Detect which cell encompasses the target text, then output its (x, y) center coordinate. 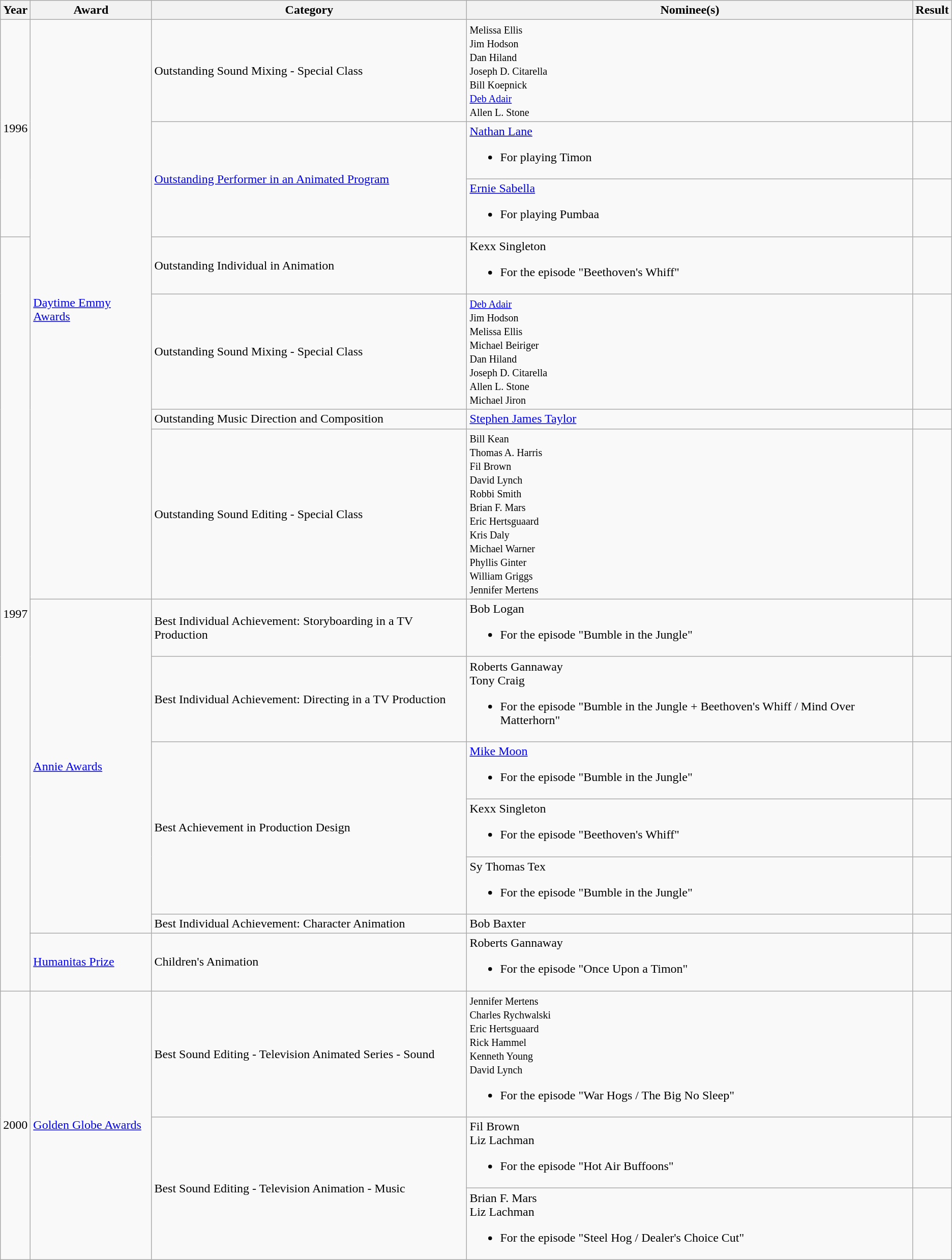
Sy Thomas TexFor the episode "Bumble in the Jungle" (690, 885)
Outstanding Sound Editing - Special Class (309, 514)
Jennifer MertensCharles RychwalskiEric HertsguaardRick HammelKenneth YoungDavid LynchFor the episode "War Hogs / The Big No Sleep" (690, 1054)
Bob Baxter (690, 924)
Best Individual Achievement: Storyboarding in a TV Production (309, 627)
Children's Animation (309, 962)
Outstanding Music Direction and Composition (309, 419)
Roberts GannawayFor the episode "Once Upon a Timon" (690, 962)
Category (309, 10)
Brian F. MarsLiz LachmanFor the episode "Steel Hog / Dealer's Choice Cut" (690, 1224)
Melissa EllisJim HodsonDan HilandJoseph D. CitarellaBill KoepnickDeb AdairAllen L. Stone (690, 71)
Deb AdairJim HodsonMelissa EllisMichael BeirigerDan HilandJoseph D. CitarellaAllen L. StoneMichael Jiron (690, 352)
Bob LoganFor the episode "Bumble in the Jungle" (690, 627)
Golden Globe Awards (91, 1125)
Daytime Emmy Awards (91, 309)
1997 (15, 614)
1996 (15, 128)
Year (15, 10)
Best Sound Editing - Television Animation - Music (309, 1188)
Best Sound Editing - Television Animated Series - Sound (309, 1054)
Award (91, 10)
Mike MoonFor the episode "Bumble in the Jungle" (690, 770)
Best Individual Achievement: Directing in a TV Production (309, 699)
Roberts GannawayTony CraigFor the episode "Bumble in the Jungle + Beethoven's Whiff / Mind Over Matterhorn" (690, 699)
Ernie SabellaFor playing Pumbaa (690, 207)
Annie Awards (91, 766)
Best Achievement in Production Design (309, 828)
2000 (15, 1125)
Humanitas Prize (91, 962)
Fil BrownLiz LachmanFor the episode "Hot Air Buffoons" (690, 1153)
Result (932, 10)
Nominee(s) (690, 10)
Best Individual Achievement: Character Animation (309, 924)
Nathan LaneFor playing Timon (690, 151)
Outstanding Individual in Animation (309, 265)
Stephen James Taylor (690, 419)
Outstanding Performer in an Animated Program (309, 179)
